From the cell containing the given text, extract its center point as [x, y] coordinate. 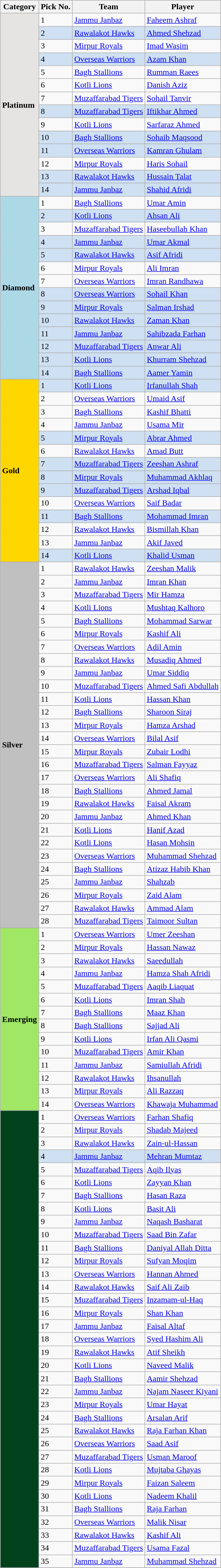
Imran Khan [183, 582]
34 [56, 1548]
Ihsanullah [183, 1078]
Bismillah Khan [183, 529]
Hassan Khan [183, 699]
Zain-ul-Hassan [183, 1143]
Saif Ali Zaib [183, 1287]
Aamer Yamin [183, 372]
Atif Sheikh [183, 1352]
Atizaz Habib Khan [183, 869]
Imran Randhawa [183, 281]
Syed Hashim Ali [183, 1339]
Shahid Afridi [183, 190]
Arsalan Arif [183, 1418]
32 [56, 1522]
Zayyan Khan [183, 1182]
Adil Amin [183, 647]
31 [56, 1509]
30 [56, 1496]
Sajjad Ali [183, 1026]
Arshad Iqbal [183, 490]
Sarfaraz Ahmed [183, 124]
Gold [20, 471]
Ali Razzaq [183, 1091]
Saeedullah [183, 960]
Farhan Shafiq [183, 1117]
Shan Khan [183, 1313]
Zeeshan Malik [183, 568]
Samiullah Afridi [183, 1065]
Umar Amin [183, 203]
Hussain Talat [183, 177]
Umar Siddiq [183, 673]
Ahsan Ali [183, 216]
Raja Farhan Khan [183, 1431]
Umar Akmal [183, 242]
Imran Shah [183, 1000]
Mujtaba Ghayas [183, 1470]
Mir Hamza [183, 595]
Umar Hayat [183, 1404]
Ali Shafiq [183, 777]
Irfan Ali Qasmi [183, 1039]
Zaman Khan [183, 320]
Shahzab [183, 882]
Ahmed Shehzad [183, 33]
Muhammad Akhlaq [183, 477]
Anwar Ali [183, 346]
Imad Wasim [183, 46]
Haseebullah Khan [183, 229]
Basit Ali [183, 1208]
Hasan Mohsin [183, 843]
Zaid Alam [183, 895]
Usama Fazal [183, 1548]
Azam Khan [183, 59]
Naveed Malik [183, 1365]
Irfanullah Shah [183, 386]
33 [56, 1535]
Najam Naseer Kiyani [183, 1391]
Asif Afridi [183, 255]
Salman Irshad [183, 307]
Hasan Raza [183, 1195]
Danish Aziz [183, 85]
Taimoor Sultan [183, 921]
Diamond [20, 288]
Pick No. [56, 7]
Emerging [20, 1019]
Amad Butt [183, 451]
Shadab Majeed [183, 1130]
Faisal Akram [183, 804]
Amir Khan [183, 1052]
Sharoon Siraj [183, 712]
Category [20, 7]
Mushtaq Kalhoro [183, 608]
Platinum [20, 105]
Saad Bin Zafar [183, 1235]
Saif Badar [183, 503]
Usama Mir [183, 425]
Hassan Nawaz [183, 947]
Daniyal Allah Ditta [183, 1248]
Rumman Raees [183, 72]
Team [108, 7]
Aqib Ilyas [183, 1169]
Saad Asif [183, 1444]
Faisal Altaf [183, 1326]
Mohammad Imran [183, 516]
Hamza Shah Afridi [183, 973]
Salman Fayyaz [183, 764]
Umer Zeeshan [183, 934]
Raja Farhan [183, 1509]
Ahmed Safi Abdullah [183, 686]
Zubair Lodhi [183, 751]
Sahibzada Farhan [183, 333]
Ahmed Jamal [183, 790]
Zeeshan Ashraf [183, 464]
Khalid Usman [183, 555]
Mohammad Sarwar [183, 621]
Haris Sohail [183, 164]
Musadiq Ahmed [183, 660]
Khawaja Muhammad [183, 1104]
Hannan Ahmed [183, 1274]
Usman Maroof [183, 1457]
Hanif Azad [183, 830]
Aaqib Liaquat [183, 986]
Sohaib Maqsood [183, 137]
Sohail Khan [183, 294]
Umaid Asif [183, 399]
Mehran Mumtaz [183, 1156]
Ahmed Khan [183, 817]
Maaz Khan [183, 1013]
35 [56, 1561]
Inzamam-ul-Haq [183, 1300]
29 [56, 1483]
Sufyan Moqim [183, 1261]
Player [183, 7]
Khurram Shehzad [183, 359]
Sohail Tanvir [183, 98]
Akif Javed [183, 542]
Hamza Arshad [183, 725]
Nadeem Khalil [183, 1496]
Malik Nisar [183, 1522]
Naqash Basharat [183, 1222]
Silver [20, 745]
Kamran Ghulam [183, 150]
Kashif Bhatti [183, 412]
Faizan Saleem [183, 1483]
Iftikhar Ahmed [183, 111]
Bilal Asif [183, 738]
Aamir Shehzad [183, 1378]
Abrar Ahmed [183, 438]
Faheem Ashraf [183, 20]
Ammad Alam [183, 908]
Ali Imran [183, 268]
